From the cell containing the given text, extract its center point as (x, y) coordinate. 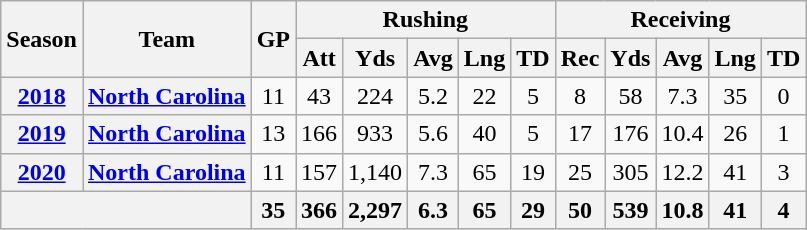
2,297 (376, 210)
305 (630, 172)
25 (580, 172)
22 (484, 96)
176 (630, 134)
50 (580, 210)
5.6 (434, 134)
Rec (580, 58)
Season (42, 39)
12.2 (682, 172)
2019 (42, 134)
Team (166, 39)
13 (273, 134)
2020 (42, 172)
10.8 (682, 210)
157 (320, 172)
2018 (42, 96)
539 (630, 210)
GP (273, 39)
Att (320, 58)
166 (320, 134)
6.3 (434, 210)
8 (580, 96)
366 (320, 210)
0 (783, 96)
1,140 (376, 172)
1 (783, 134)
224 (376, 96)
3 (783, 172)
58 (630, 96)
4 (783, 210)
26 (735, 134)
17 (580, 134)
40 (484, 134)
10.4 (682, 134)
43 (320, 96)
19 (533, 172)
933 (376, 134)
29 (533, 210)
5.2 (434, 96)
Receiving (680, 20)
Rushing (426, 20)
